Identify which cell holds the provided text, then report its (x, y) central coordinate. 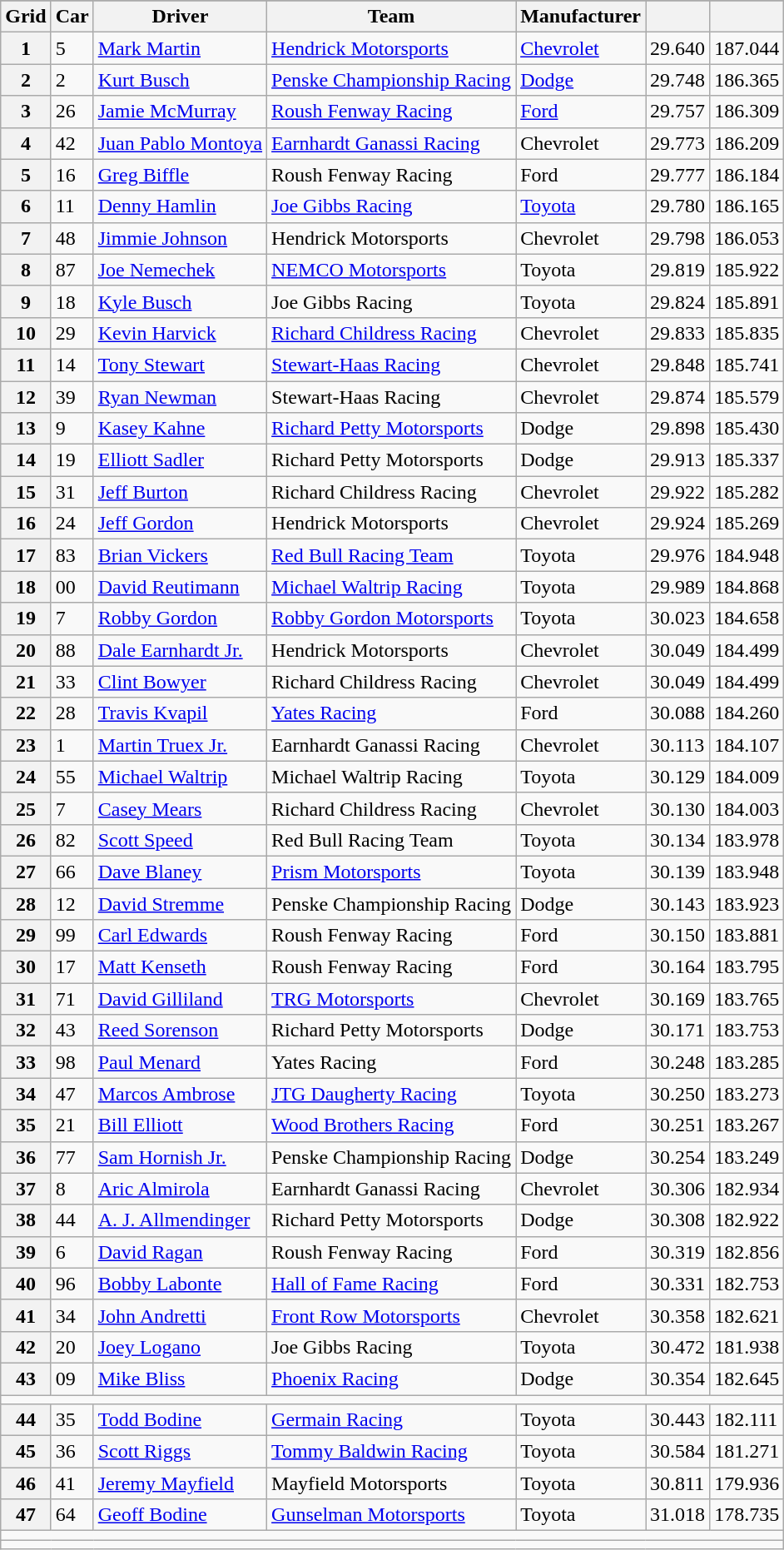
30.319 (677, 1252)
Front Row Motorsports (391, 1315)
Greg Biffle (180, 175)
Dave Blaney (180, 872)
30.472 (677, 1347)
JTG Daugherty Racing (391, 1094)
183.978 (747, 840)
David Gilliland (180, 999)
David Stremme (180, 903)
29.824 (677, 301)
29.757 (677, 112)
32 (26, 1031)
30.023 (677, 619)
179.936 (747, 1483)
186.365 (747, 80)
183.948 (747, 872)
71 (72, 999)
182.645 (747, 1379)
NEMCO Motorsports (391, 270)
Reed Sorenson (180, 1031)
Kevin Harvick (180, 333)
29.819 (677, 270)
55 (72, 777)
Jimmie Johnson (180, 238)
Jeremy Mayfield (180, 1483)
186.209 (747, 143)
30.250 (677, 1094)
185.579 (747, 397)
Scott Speed (180, 840)
184.009 (747, 777)
83 (72, 555)
Travis Kvapil (180, 713)
TRG Motorsports (391, 999)
29.913 (677, 460)
Robby Gordon (180, 619)
29.798 (677, 238)
Scott Riggs (180, 1452)
Geoff Bodine (180, 1515)
30.584 (677, 1452)
Jeff Burton (180, 492)
29.773 (677, 143)
182.934 (747, 1189)
John Andretti (180, 1315)
30.129 (677, 777)
3 (26, 112)
Todd Bodine (180, 1420)
Jeff Gordon (180, 524)
Casey Mears (180, 808)
30.248 (677, 1062)
Gunselman Motorsports (391, 1515)
29.976 (677, 555)
30.113 (677, 745)
30.130 (677, 808)
Aric Almirola (180, 1189)
David Ragan (180, 1252)
Elliott Sadler (180, 460)
Sam Hornish Jr. (180, 1157)
Clint Bowyer (180, 682)
29.833 (677, 333)
Joey Logano (180, 1347)
Juan Pablo Montoya (180, 143)
Kyle Busch (180, 301)
185.269 (747, 524)
183.795 (747, 967)
29.640 (677, 48)
00 (72, 587)
Tommy Baldwin Racing (391, 1452)
David Reutimann (180, 587)
96 (72, 1284)
15 (26, 492)
183.753 (747, 1031)
Mike Bliss (180, 1379)
30.171 (677, 1031)
Prism Motorsports (391, 872)
184.003 (747, 808)
183.285 (747, 1062)
Car (72, 17)
09 (72, 1379)
30.169 (677, 999)
23 (26, 745)
Brian Vickers (180, 555)
27 (26, 872)
45 (26, 1452)
30.811 (677, 1483)
185.922 (747, 270)
30.358 (677, 1315)
186.053 (747, 238)
181.938 (747, 1347)
184.107 (747, 745)
37 (26, 1189)
29.777 (677, 175)
Hall of Fame Racing (391, 1284)
185.891 (747, 301)
182.922 (747, 1220)
29.924 (677, 524)
183.923 (747, 903)
Denny Hamlin (180, 206)
183.273 (747, 1094)
99 (72, 936)
Tony Stewart (180, 365)
30.251 (677, 1125)
29.748 (677, 80)
Michael Waltrip (180, 777)
30.134 (677, 840)
Mayfield Motorsports (391, 1483)
29.848 (677, 365)
29.874 (677, 397)
Bobby Labonte (180, 1284)
Dale Earnhardt Jr. (180, 650)
30.143 (677, 903)
Kurt Busch (180, 80)
186.184 (747, 175)
98 (72, 1062)
184.260 (747, 713)
A. J. Allmendinger (180, 1220)
185.337 (747, 460)
Carl Edwards (180, 936)
Robby Gordon Motorsports (391, 619)
186.309 (747, 112)
185.741 (747, 365)
186.165 (747, 206)
Manufacturer (581, 17)
29.780 (677, 206)
182.856 (747, 1252)
30 (26, 967)
178.735 (747, 1515)
Kasey Kahne (180, 429)
77 (72, 1157)
Phoenix Racing (391, 1379)
38 (26, 1220)
4 (26, 143)
30.164 (677, 967)
30.308 (677, 1220)
46 (26, 1483)
66 (72, 872)
182.111 (747, 1420)
184.868 (747, 587)
22 (26, 713)
30.354 (677, 1379)
Grid (26, 17)
88 (72, 650)
Matt Kenseth (180, 967)
48 (72, 238)
30.139 (677, 872)
40 (26, 1284)
82 (72, 840)
182.621 (747, 1315)
87 (72, 270)
185.282 (747, 492)
185.835 (747, 333)
Team (391, 17)
182.753 (747, 1284)
29.989 (677, 587)
185.430 (747, 429)
30.331 (677, 1284)
183.881 (747, 936)
Driver (180, 17)
Ryan Newman (180, 397)
30.443 (677, 1420)
30.306 (677, 1189)
31.018 (677, 1515)
Bill Elliott (180, 1125)
Martin Truex Jr. (180, 745)
Mark Martin (180, 48)
64 (72, 1515)
13 (26, 429)
Wood Brothers Racing (391, 1125)
Marcos Ambrose (180, 1094)
184.948 (747, 555)
25 (26, 808)
29.898 (677, 429)
10 (26, 333)
187.044 (747, 48)
30.254 (677, 1157)
30.088 (677, 713)
183.765 (747, 999)
Joe Nemechek (180, 270)
183.249 (747, 1157)
Jamie McMurray (180, 112)
29.922 (677, 492)
Paul Menard (180, 1062)
181.271 (747, 1452)
Germain Racing (391, 1420)
30.150 (677, 936)
183.267 (747, 1125)
184.658 (747, 619)
